Return (x, y) of the center of cell containing provided text 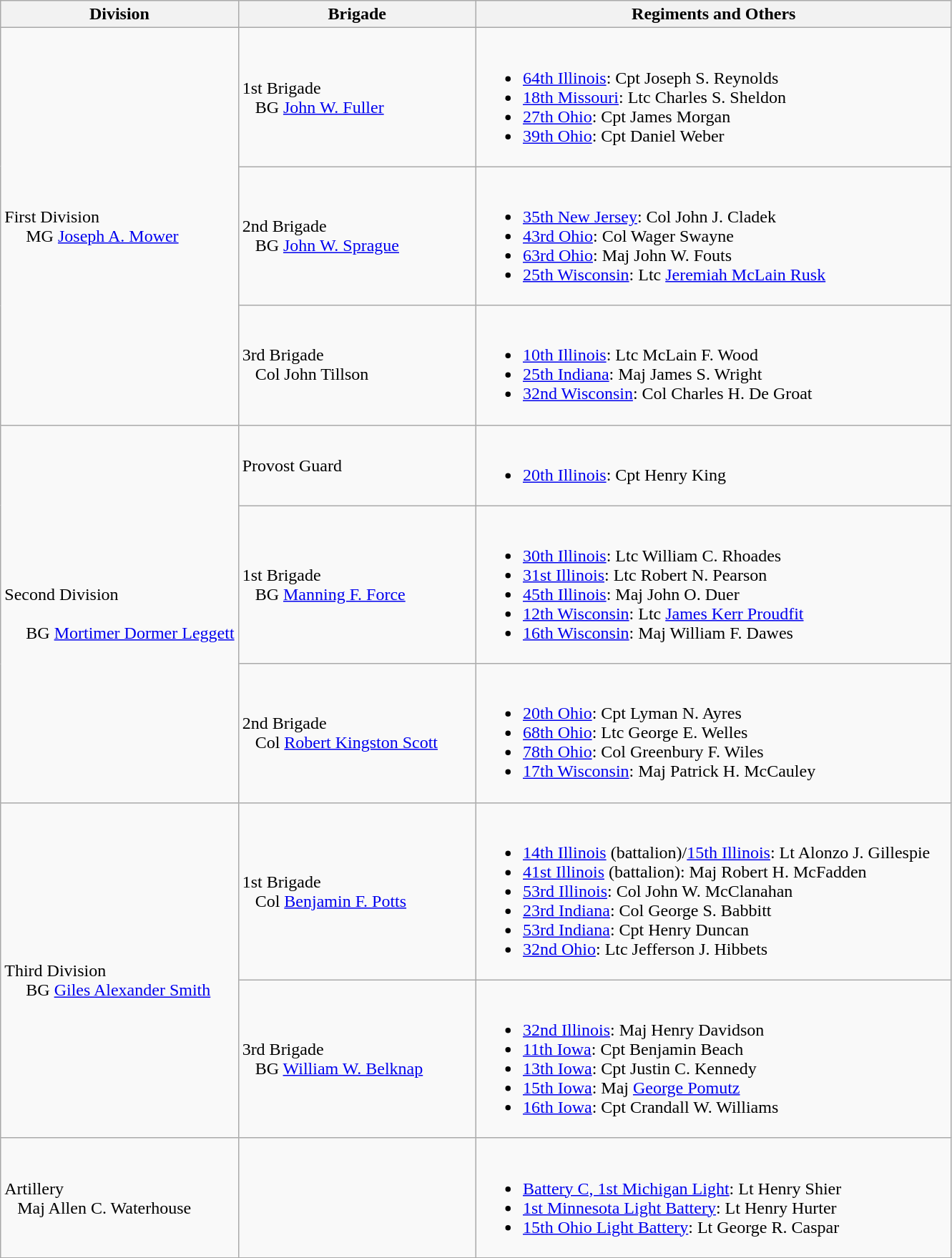
Third Division BG Giles Alexander Smith (119, 970)
Brigade (357, 14)
1st Brigade BG Manning F. Force (357, 585)
2nd Brigade Col Robert Kingston Scott (357, 733)
2nd Brigade BG John W. Sprague (357, 236)
20th Ohio: Cpt Lyman N. Ayres68th Ohio: Ltc George E. Welles78th Ohio: Col Greenbury F. Wiles17th Wisconsin: Maj Patrick H. McCauley (714, 733)
Battery C, 1st Michigan Light: Lt Henry Shier1st Minnesota Light Battery: Lt Henry Hurter15th Ohio Light Battery: Lt George R. Caspar (714, 1197)
Artillery Maj Allen C. Waterhouse (119, 1197)
3rd Brigade Col John Tillson (357, 365)
64th Illinois: Cpt Joseph S. Reynolds18th Missouri: Ltc Charles S. Sheldon27th Ohio: Cpt James Morgan39th Ohio: Cpt Daniel Weber (714, 97)
Division (119, 14)
First Division MG Joseph A. Mower (119, 226)
20th Illinois: Cpt Henry King (714, 465)
Second Division BG Mortimer Dormer Leggett (119, 614)
Regiments and Others (714, 14)
10th Illinois: Ltc McLain F. Wood25th Indiana: Maj James S. Wright32nd Wisconsin: Col Charles H. De Groat (714, 365)
Provost Guard (357, 465)
1st Brigade BG John W. Fuller (357, 97)
3rd Brigade BG William W. Belknap (357, 1058)
35th New Jersey: Col John J. Cladek43rd Ohio: Col Wager Swayne63rd Ohio: Maj John W. Fouts25th Wisconsin: Ltc Jeremiah McLain Rusk (714, 236)
1st Brigade Col Benjamin F. Potts (357, 891)
